Capture the cell that displays the provided text and extract its [X, Y] central coordinate. 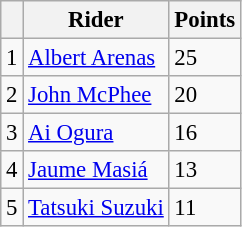
3 [12, 133]
13 [204, 170]
Rider [96, 20]
John McPhee [96, 95]
25 [204, 58]
Tatsuki Suzuki [96, 208]
Jaume Masiá [96, 170]
Ai Ogura [96, 133]
16 [204, 133]
20 [204, 95]
11 [204, 208]
5 [12, 208]
1 [12, 58]
2 [12, 95]
Albert Arenas [96, 58]
4 [12, 170]
Points [204, 20]
